Pinpoint the cell where the given text exists, returning its [X, Y] midpoint coordinate. 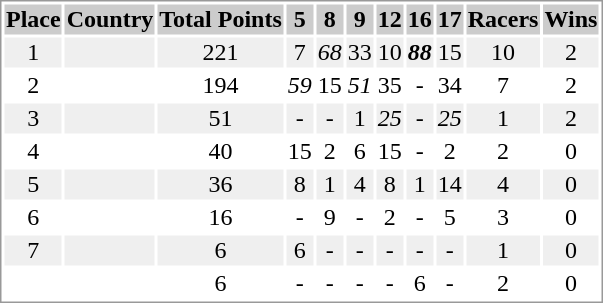
14 [450, 185]
33 [360, 53]
35 [390, 85]
221 [220, 53]
59 [300, 85]
Place [33, 19]
17 [450, 19]
Wins [571, 19]
36 [220, 185]
194 [220, 85]
88 [420, 53]
Country [110, 19]
34 [450, 85]
40 [220, 151]
68 [330, 53]
Total Points [220, 19]
12 [390, 19]
Racers [503, 19]
